Return the (X, Y) coordinate for the center point of the cell that contains the specified text.  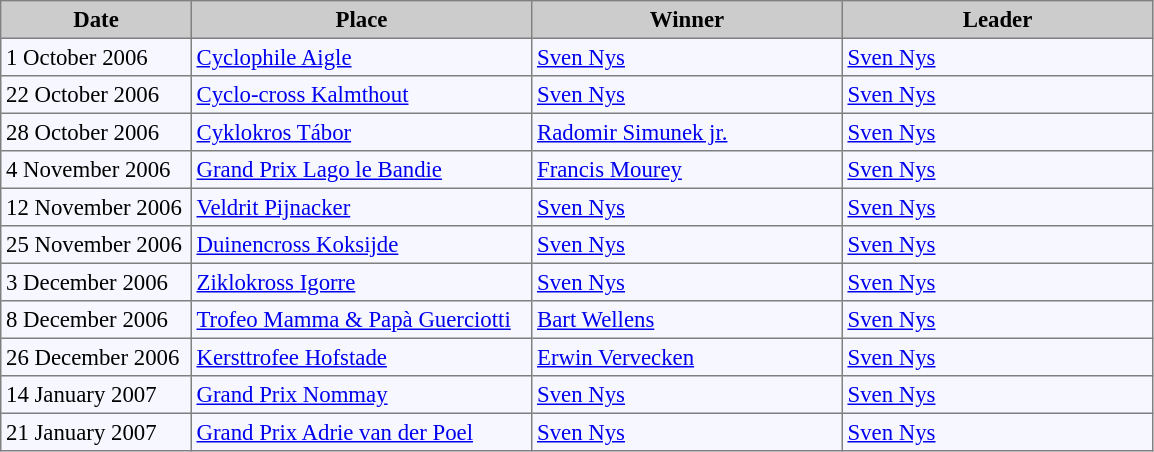
12 November 2006 (96, 207)
Radomir Simunek jr. (687, 132)
26 December 2006 (96, 357)
Date (96, 20)
Grand Prix Lago le Bandie (361, 170)
Trofeo Mamma & Papà Guerciotti (361, 320)
8 December 2006 (96, 320)
Grand Prix Nommay (361, 395)
Leader (997, 20)
Cyclo-cross Kalmthout (361, 95)
Bart Wellens (687, 320)
Cyclophile Aigle (361, 57)
Duinencross Koksijde (361, 245)
Erwin Vervecken (687, 357)
Winner (687, 20)
Grand Prix Adrie van der Poel (361, 432)
Cyklokros Tábor (361, 132)
Veldrit Pijnacker (361, 207)
Francis Mourey (687, 170)
21 January 2007 (96, 432)
14 January 2007 (96, 395)
Place (361, 20)
25 November 2006 (96, 245)
1 October 2006 (96, 57)
22 October 2006 (96, 95)
4 November 2006 (96, 170)
3 December 2006 (96, 282)
28 October 2006 (96, 132)
Ziklokross Igorre (361, 282)
Kersttrofee Hofstade (361, 357)
